Pinpoint the cell where the given text exists, returning its [X, Y] midpoint coordinate. 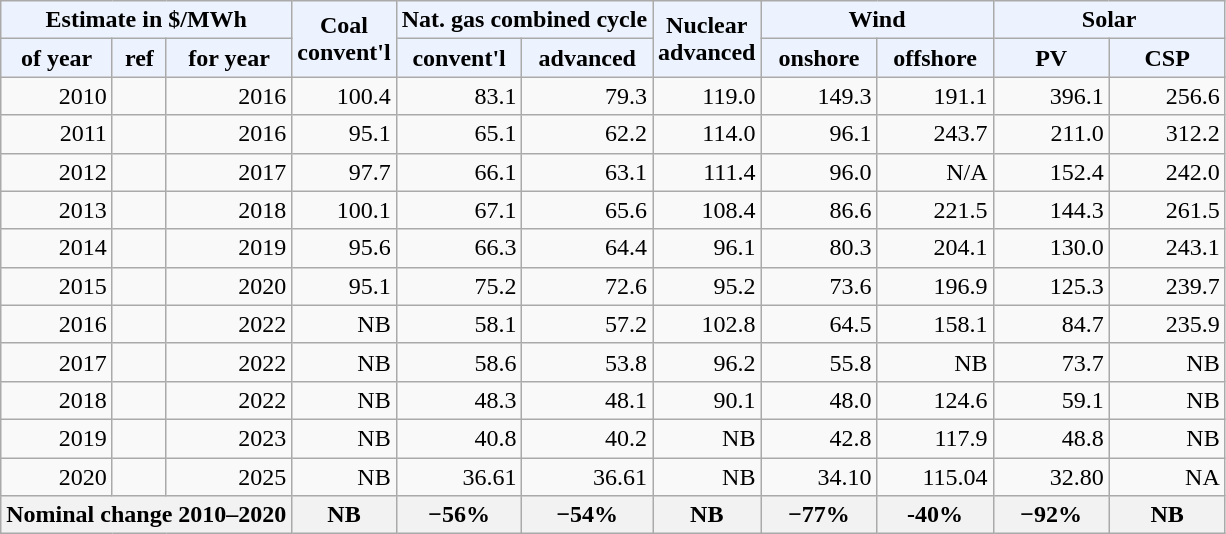
396.1 [1051, 96]
100.4 [344, 96]
102.8 [707, 324]
of year [57, 58]
66.3 [459, 248]
73.7 [1051, 362]
CSP [1167, 58]
117.9 [935, 438]
57.2 [588, 324]
48.3 [459, 400]
83.1 [459, 96]
64.5 [819, 324]
2013 [57, 210]
2011 [57, 134]
115.04 [935, 477]
−92% [1051, 515]
64.4 [588, 248]
125.3 [1051, 286]
158.1 [935, 324]
convent'l [459, 58]
48.0 [819, 400]
144.3 [1051, 210]
119.0 [707, 96]
55.8 [819, 362]
66.1 [459, 172]
−56% [459, 515]
Nominal change 2010–2020 [146, 515]
130.0 [1051, 248]
95.2 [707, 286]
65.6 [588, 210]
40.2 [588, 438]
72.6 [588, 286]
53.8 [588, 362]
196.9 [935, 286]
−77% [819, 515]
-40% [935, 515]
114.0 [707, 134]
211.0 [1051, 134]
Nat. gas combined cycle [524, 20]
152.4 [1051, 172]
80.3 [819, 248]
−54% [588, 515]
34.10 [819, 477]
243.7 [935, 134]
2023 [228, 438]
Wind [877, 20]
235.9 [1167, 324]
111.4 [707, 172]
261.5 [1167, 210]
75.2 [459, 286]
239.7 [1167, 286]
100.1 [344, 210]
95.6 [344, 248]
256.6 [1167, 96]
108.4 [707, 210]
191.1 [935, 96]
62.2 [588, 134]
NA [1167, 477]
Nuclearadvanced [707, 39]
312.2 [1167, 134]
65.1 [459, 134]
40.8 [459, 438]
221.5 [935, 210]
Solar [1109, 20]
243.1 [1167, 248]
73.6 [819, 286]
86.6 [819, 210]
Estimate in $/MWh [146, 20]
242.0 [1167, 172]
offshore [935, 58]
advanced [588, 58]
58.1 [459, 324]
204.1 [935, 248]
97.7 [344, 172]
2010 [57, 96]
48.8 [1051, 438]
onshore [819, 58]
32.80 [1051, 477]
79.3 [588, 96]
Coalconvent'l [344, 39]
N/A [935, 172]
96.2 [707, 362]
149.3 [819, 96]
2014 [57, 248]
2025 [228, 477]
63.1 [588, 172]
58.6 [459, 362]
42.8 [819, 438]
96.0 [819, 172]
67.1 [459, 210]
2015 [57, 286]
2012 [57, 172]
90.1 [707, 400]
PV [1051, 58]
48.1 [588, 400]
for year [228, 58]
59.1 [1051, 400]
84.7 [1051, 324]
124.6 [935, 400]
ref [139, 58]
